Locate the cell with the specified text and output its (x, y) center coordinate. 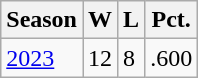
12 (100, 58)
2023 (42, 58)
W (100, 20)
.600 (172, 58)
Season (42, 20)
L (132, 20)
8 (132, 58)
Pct. (172, 20)
